Find where the given text appears and provide that cell's center as [X, Y] coordinate. 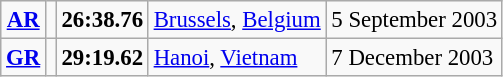
5 September 2003 [414, 20]
Hanoi, Vietnam [237, 58]
26:38.76 [102, 20]
7 December 2003 [414, 58]
GR [24, 58]
29:19.62 [102, 58]
AR [24, 20]
Brussels, Belgium [237, 20]
